For the text-containing cell, return its midpoint in (x, y) coordinate format. 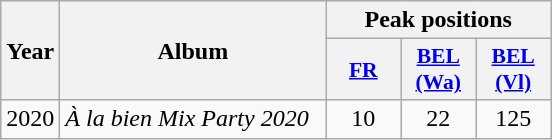
22 (438, 119)
BEL (Vl) (514, 70)
Album (193, 50)
FR (364, 70)
2020 (30, 119)
10 (364, 119)
Peak positions (438, 20)
À la bien Mix Party 2020 (193, 119)
Year (30, 50)
125 (514, 119)
BEL (Wa) (438, 70)
